Return (x, y) of the center of cell containing provided text 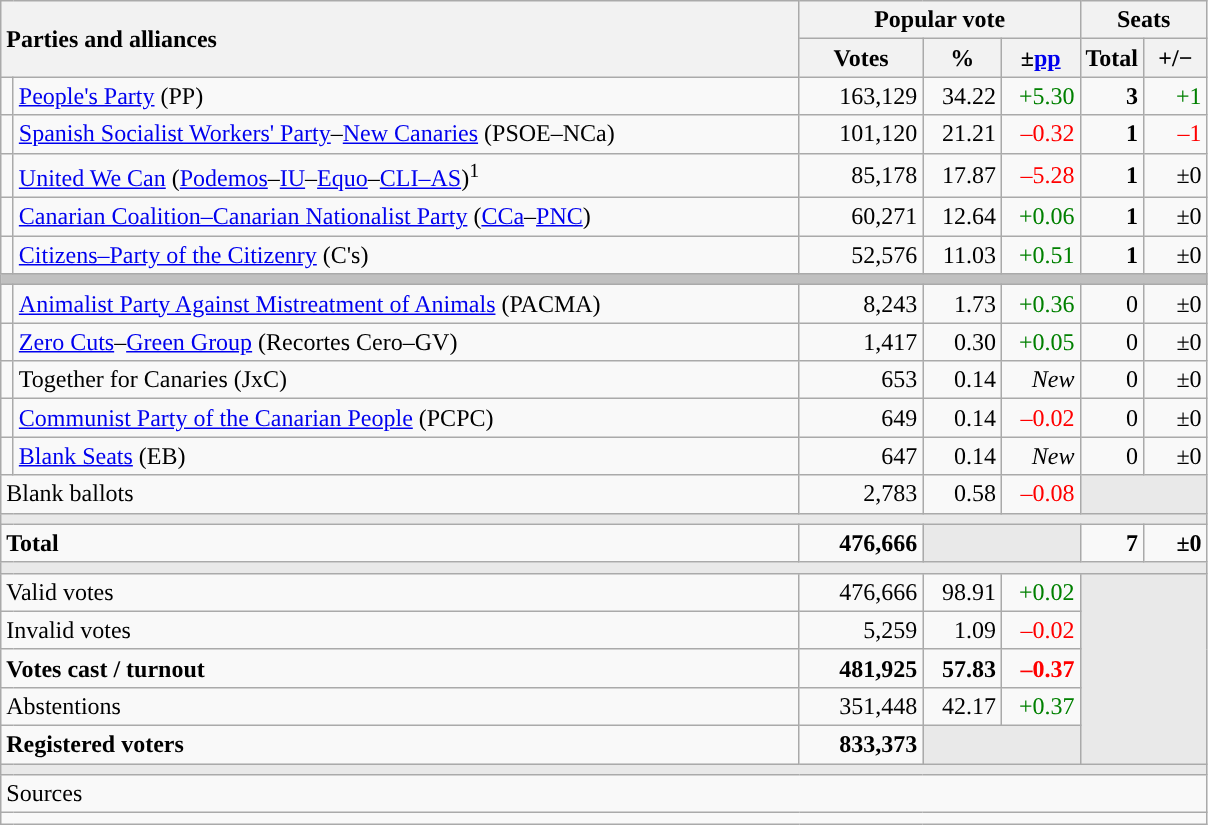
60,271 (861, 217)
653 (861, 380)
–0.37 (1040, 668)
+0.37 (1040, 706)
163,129 (861, 96)
42.17 (962, 706)
1.09 (962, 630)
±pp (1040, 58)
+1 (1176, 96)
+0.02 (1040, 592)
Registered voters (400, 745)
People's Party (PP) (406, 96)
+5.30 (1040, 96)
98.91 (962, 592)
7 (1112, 543)
2,783 (861, 494)
Abstentions (400, 706)
Together for Canaries (JxC) (406, 380)
Animalist Party Against Mistreatment of Animals (PACMA) (406, 304)
52,576 (861, 255)
+0.36 (1040, 304)
Zero Cuts–Green Group (Recortes Cero–GV) (406, 342)
Seats (1144, 20)
0.58 (962, 494)
57.83 (962, 668)
Communist Party of the Canarian People (PCPC) (406, 418)
Parties and alliances (400, 39)
–1 (1176, 134)
+0.05 (1040, 342)
+0.06 (1040, 217)
Citizens–Party of the Citizenry (C's) (406, 255)
Votes cast / turnout (400, 668)
647 (861, 456)
3 (1112, 96)
101,120 (861, 134)
85,178 (861, 176)
–0.32 (1040, 134)
Votes (861, 58)
–0.08 (1040, 494)
649 (861, 418)
Blank Seats (EB) (406, 456)
Blank ballots (400, 494)
United We Can (Podemos–IU–Equo–CLI–AS)1 (406, 176)
Popular vote (940, 20)
+0.51 (1040, 255)
8,243 (861, 304)
5,259 (861, 630)
17.87 (962, 176)
Valid votes (400, 592)
833,373 (861, 745)
351,448 (861, 706)
Invalid votes (400, 630)
+/− (1176, 58)
481,925 (861, 668)
34.22 (962, 96)
Spanish Socialist Workers' Party–New Canaries (PSOE–NCa) (406, 134)
0.30 (962, 342)
21.21 (962, 134)
Sources (604, 794)
1,417 (861, 342)
11.03 (962, 255)
1.73 (962, 304)
–5.28 (1040, 176)
12.64 (962, 217)
Canarian Coalition–Canarian Nationalist Party (CCa–PNC) (406, 217)
% (962, 58)
